Identify which cell holds the provided text, then report its [X, Y] central coordinate. 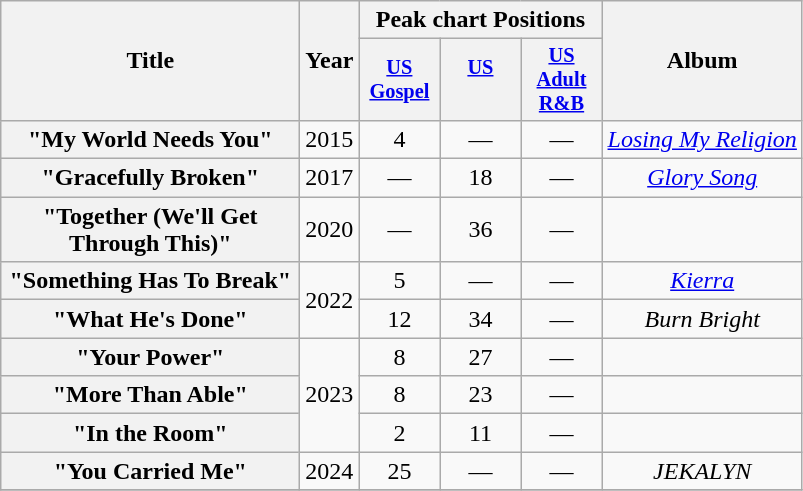
25 [400, 471]
Losing My Religion [702, 139]
Year [330, 61]
Peak chart Positions [480, 20]
USGospel [400, 80]
2022 [330, 300]
Album [702, 61]
"Your Power" [150, 357]
2020 [330, 230]
5 [400, 281]
12 [400, 319]
Kierra [702, 281]
"My World Needs You" [150, 139]
2017 [330, 178]
18 [480, 178]
Burn Bright [702, 319]
"You Carried Me" [150, 471]
2024 [330, 471]
USAdult R&B [562, 80]
2 [400, 433]
2015 [330, 139]
Glory Song [702, 178]
36 [480, 230]
"In the Room" [150, 433]
"What He's Done" [150, 319]
"Together (We'll Get Through This)" [150, 230]
34 [480, 319]
27 [480, 357]
"Something Has To Break" [150, 281]
Title [150, 61]
2023 [330, 395]
23 [480, 395]
JEKALYN [702, 471]
"Gracefully Broken" [150, 178]
11 [480, 433]
US [480, 80]
"More Than Able" [150, 395]
4 [400, 139]
